Find where the given text appears and provide that cell's center as (X, Y) coordinate. 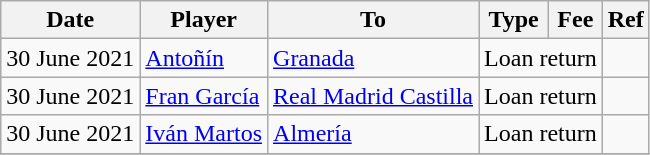
Player (204, 20)
Granada (374, 58)
Fee (576, 20)
Fran García (204, 96)
Almería (374, 134)
Date (70, 20)
Ref (626, 20)
Type (514, 20)
Iván Martos (204, 134)
Real Madrid Castilla (374, 96)
Antoñín (204, 58)
To (374, 20)
